Output the (X, Y) coordinate of the center of the cell containing the given text.  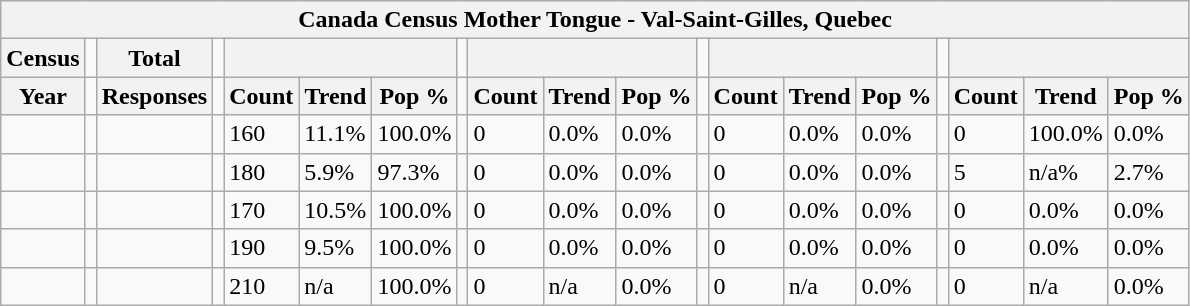
2.7% (1148, 172)
97.3% (414, 172)
n/a% (1066, 172)
180 (262, 172)
5.9% (336, 172)
Responses (154, 96)
Census (43, 58)
11.1% (336, 134)
160 (262, 134)
9.5% (336, 248)
Year (43, 96)
170 (262, 210)
Total (154, 58)
Canada Census Mother Tongue - Val-Saint-Gilles, Quebec (596, 20)
5 (986, 172)
210 (262, 286)
190 (262, 248)
10.5% (336, 210)
